Detect which cell encompasses the target text, then output its [X, Y] center coordinate. 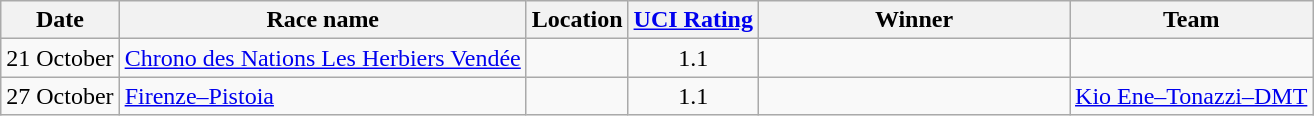
Date [60, 20]
Winner [914, 20]
Firenze–Pistoia [322, 96]
27 October [60, 96]
Race name [322, 20]
Chrono des Nations Les Herbiers Vendée [322, 58]
Team [1192, 20]
Location [577, 20]
21 October [60, 58]
Kio Ene–Tonazzi–DMT [1192, 96]
UCI Rating [693, 20]
